Provide the (X, Y) coordinate of the cell's center where the given text is located.  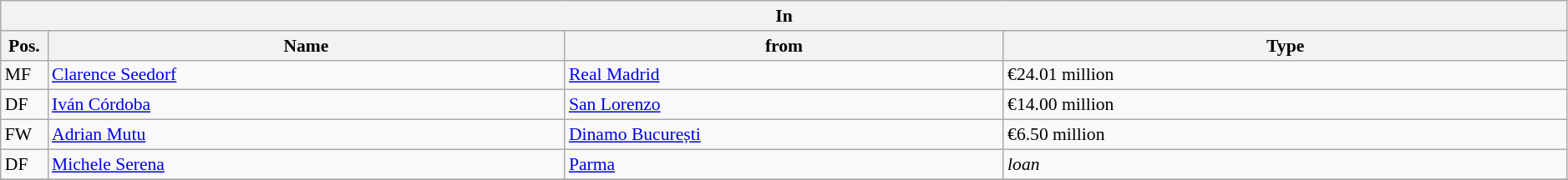
€24.01 million (1285, 75)
Iván Córdoba (306, 105)
Pos. (24, 46)
from (784, 46)
In (784, 16)
Clarence Seedorf (306, 75)
Michele Serena (306, 164)
Parma (784, 164)
Real Madrid (784, 75)
FW (24, 135)
Type (1285, 46)
MF (24, 75)
loan (1285, 164)
Adrian Mutu (306, 135)
Name (306, 46)
Dinamo București (784, 135)
€6.50 million (1285, 135)
San Lorenzo (784, 105)
€14.00 million (1285, 105)
